Find where the given text appears and provide that cell's center as (X, Y) coordinate. 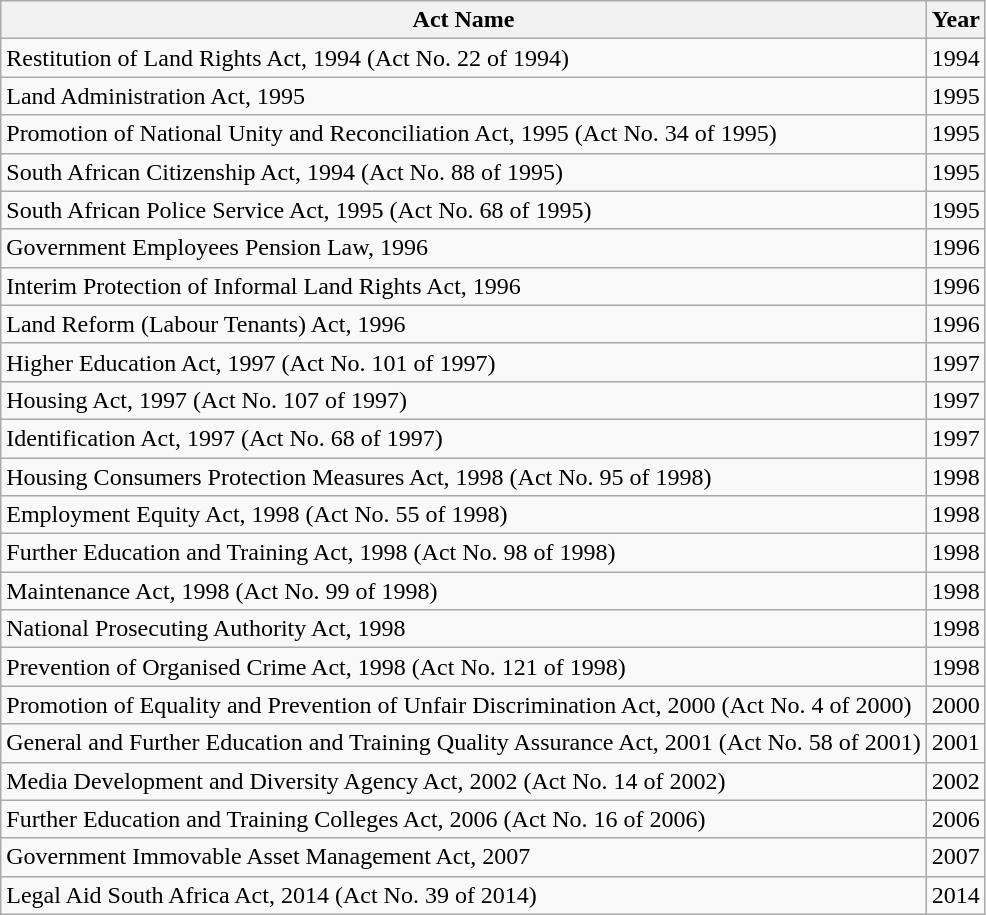
2014 (956, 895)
Maintenance Act, 1998 (Act No. 99 of 1998) (464, 591)
2006 (956, 819)
Government Immovable Asset Management Act, 2007 (464, 857)
Year (956, 20)
1994 (956, 58)
Act Name (464, 20)
Interim Protection of Informal Land Rights Act, 1996 (464, 286)
Prevention of Organised Crime Act, 1998 (Act No. 121 of 1998) (464, 667)
Employment Equity Act, 1998 (Act No. 55 of 1998) (464, 515)
Land Administration Act, 1995 (464, 96)
South African Citizenship Act, 1994 (Act No. 88 of 1995) (464, 172)
Media Development and Diversity Agency Act, 2002 (Act No. 14 of 2002) (464, 781)
2000 (956, 705)
Land Reform (Labour Tenants) Act, 1996 (464, 324)
Further Education and Training Act, 1998 (Act No. 98 of 1998) (464, 553)
Further Education and Training Colleges Act, 2006 (Act No. 16 of 2006) (464, 819)
Legal Aid South Africa Act, 2014 (Act No. 39 of 2014) (464, 895)
Restitution of Land Rights Act, 1994 (Act No. 22 of 1994) (464, 58)
National Prosecuting Authority Act, 1998 (464, 629)
Government Employees Pension Law, 1996 (464, 248)
Promotion of Equality and Prevention of Unfair Discrimination Act, 2000 (Act No. 4 of 2000) (464, 705)
2002 (956, 781)
South African Police Service Act, 1995 (Act No. 68 of 1995) (464, 210)
2007 (956, 857)
Identification Act, 1997 (Act No. 68 of 1997) (464, 438)
Housing Act, 1997 (Act No. 107 of 1997) (464, 400)
2001 (956, 743)
Promotion of National Unity and Reconciliation Act, 1995 (Act No. 34 of 1995) (464, 134)
Housing Consumers Protection Measures Act, 1998 (Act No. 95 of 1998) (464, 477)
General and Further Education and Training Quality Assurance Act, 2001 (Act No. 58 of 2001) (464, 743)
Higher Education Act, 1997 (Act No. 101 of 1997) (464, 362)
